Identify which cell holds the provided text, then report its [X, Y] central coordinate. 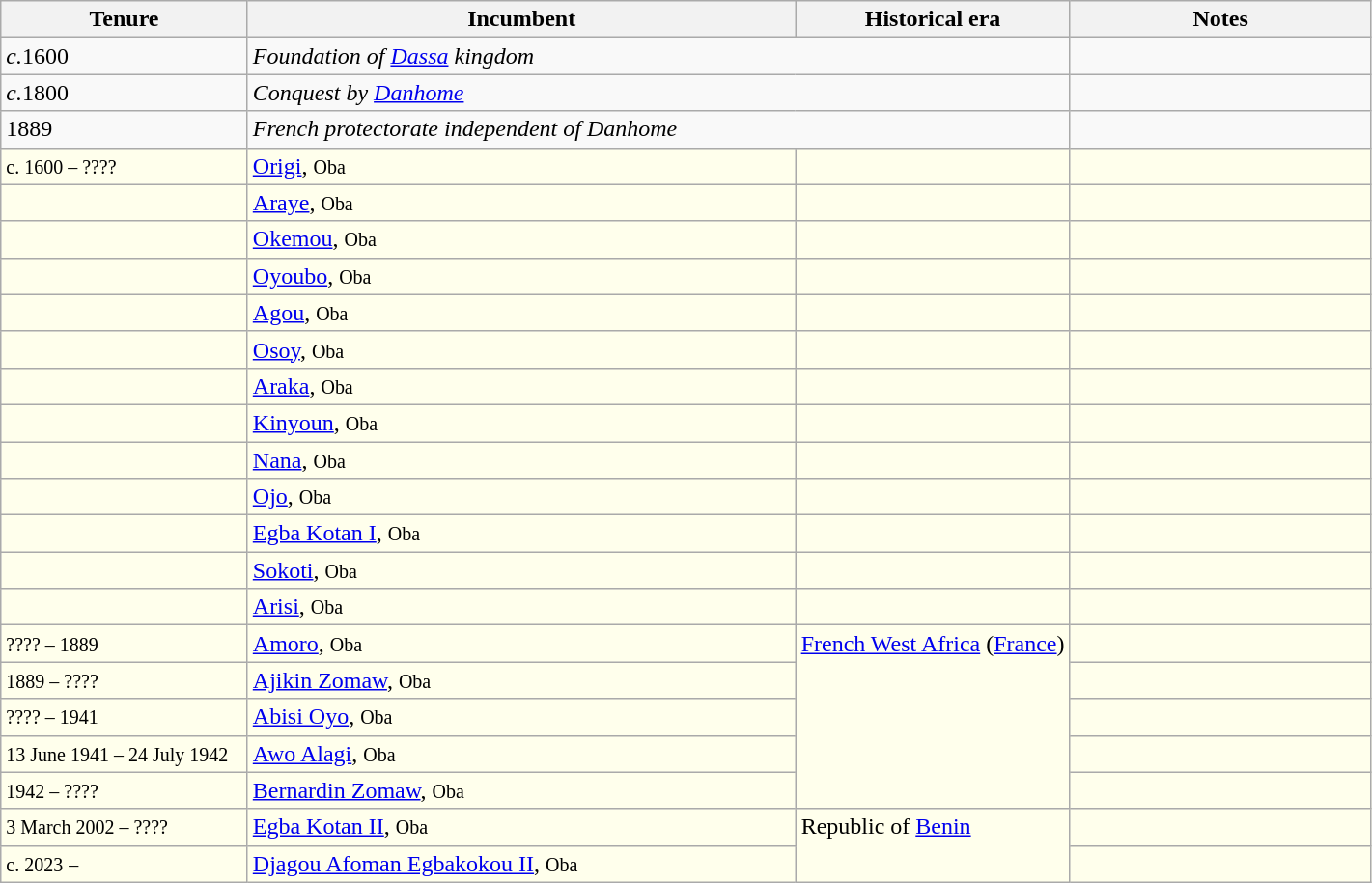
???? – 1889 [125, 644]
Historical era [933, 19]
Araka, Oba [521, 386]
1889 – ???? [125, 680]
Osoy, Oba [521, 349]
Foundation of Dassa kingdom [658, 56]
Notes [1220, 19]
Republic of Benin [933, 845]
Ajikin Zomaw, Oba [521, 680]
c. 1600 – ???? [125, 166]
c.1600 [125, 56]
3 March 2002 – ???? [125, 827]
Egba Kotan II, Oba [521, 827]
13 June 1941 – 24 July 1942 [125, 754]
Conquest by Danhome [658, 93]
Sokoti, Oba [521, 570]
1889 [125, 129]
???? – 1941 [125, 717]
Origi, Oba [521, 166]
French West Africa (France) [933, 717]
c.1800 [125, 93]
Incumbent [521, 19]
Egba Kotan I, Oba [521, 534]
Djagou Afoman Egbakokou II, Oba [521, 864]
Tenure [125, 19]
Okemou, Oba [521, 239]
Bernardin Zomaw, Oba [521, 790]
Araye, Oba [521, 203]
Amoro, Oba [521, 644]
Nana, Oba [521, 460]
French protectorate independent of Danhome [658, 129]
1942 – ???? [125, 790]
Abisi Oyo, Oba [521, 717]
Kinyoun, Oba [521, 423]
Awo Alagi, Oba [521, 754]
c. 2023 – [125, 864]
Agou, Oba [521, 313]
Ojo, Oba [521, 497]
Arisi, Oba [521, 607]
Oyoubo, Oba [521, 276]
